From the cell containing the given text, extract its center point as (x, y) coordinate. 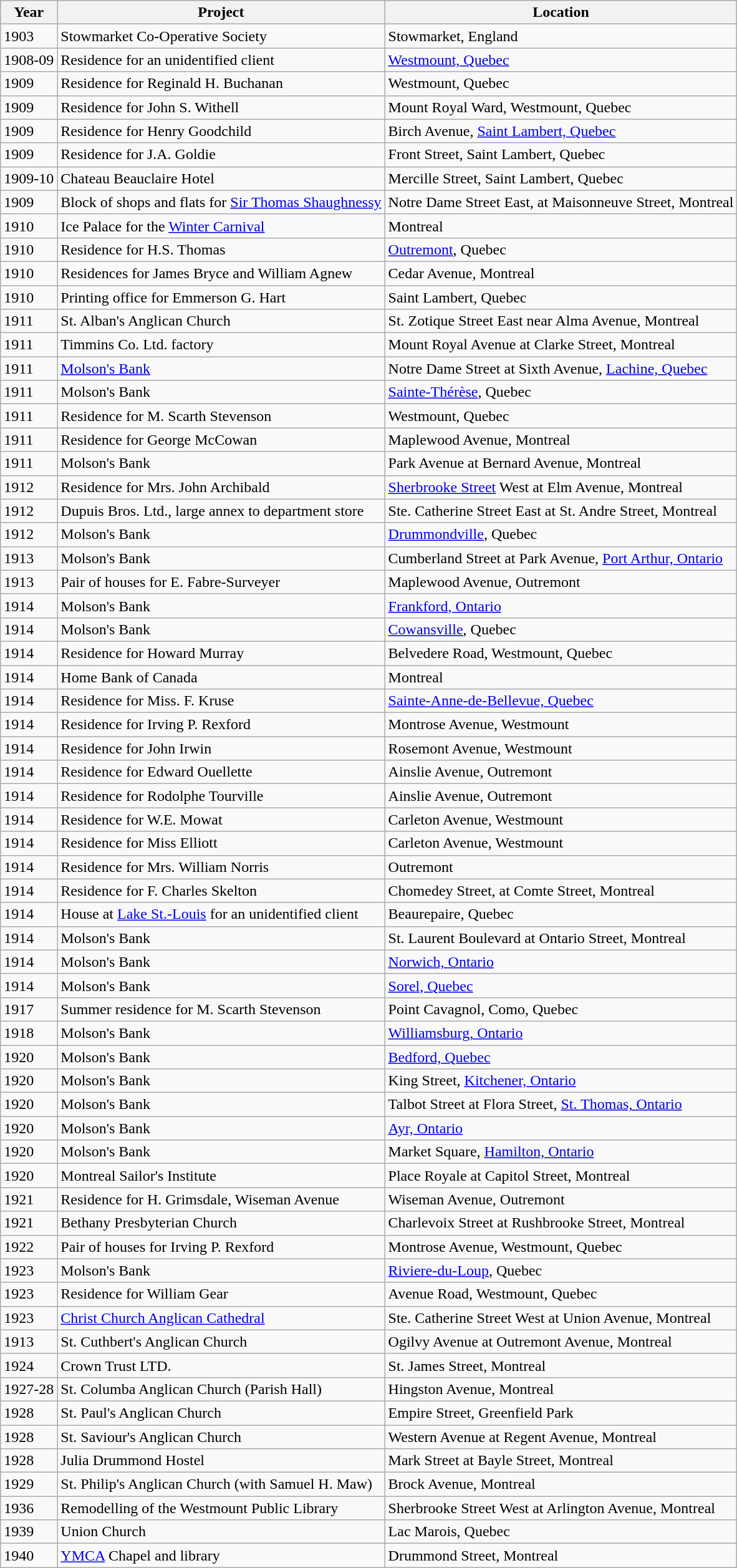
Ste. Catherine Street East at St. Andre Street, Montreal (561, 511)
St. Cuthbert's Anglican Church (221, 1342)
Sorel, Quebec (561, 985)
Point Cavagnol, Como, Quebec (561, 1009)
Hingston Avenue, Montreal (561, 1389)
Christ Church Anglican Cathedral (221, 1318)
Frankford, Ontario (561, 606)
Chomedey Street, at Comte Street, Montreal (561, 891)
Residence for John S. Withell (221, 107)
Residence for John Irwin (221, 748)
Ogilvy Avenue at Outremont Avenue, Montreal (561, 1342)
St. Alban's Anglican Church (221, 321)
Julia Drummond Hostel (221, 1461)
King Street, Kitchener, Ontario (561, 1081)
Sherbrooke Street West at Arlington Avenue, Montreal (561, 1508)
Montrose Avenue, Westmount, Quebec (561, 1247)
St. Zotique Street East near Alma Avenue, Montreal (561, 321)
Residence for Irving P. Rexford (221, 725)
House at Lake St.-Louis for an unidentified client (221, 914)
Park Avenue at Bernard Avenue, Montreal (561, 463)
1936 (29, 1508)
Sainte-Anne-de-Bellevue, Quebec (561, 701)
Mount Royal Avenue at Clarke Street, Montreal (561, 345)
Riviere-du-Loup, Quebec (561, 1270)
Sherbrooke Street West at Elm Avenue, Montreal (561, 487)
Timmins Co. Ltd. factory (221, 345)
Remodelling of the Westmount Public Library (221, 1508)
1927-28 (29, 1389)
Western Avenue at Regent Avenue, Montreal (561, 1436)
Residence for an unidentified client (221, 60)
Lac Marois, Quebec (561, 1532)
Residence for Howard Murray (221, 653)
Notre Dame Street East, at Maisonneuve Street, Montreal (561, 202)
St. Columba Anglican Church (Parish Hall) (221, 1389)
Residence for George McCowan (221, 440)
1908-09 (29, 60)
Residence for H.S. Thomas (221, 249)
Stowmarket Co-Operative Society (221, 36)
St. Philip's Anglican Church (with Samuel H. Maw) (221, 1484)
Maplewood Avenue, Outremont (561, 582)
Residence for J.A. Goldie (221, 155)
Location (561, 12)
Cedar Avenue, Montreal (561, 273)
Maplewood Avenue, Montreal (561, 440)
Ste. Catherine Street West at Union Avenue, Montreal (561, 1318)
1903 (29, 36)
Beaurepaire, Quebec (561, 914)
1924 (29, 1365)
1918 (29, 1033)
Drummondville, Quebec (561, 535)
1940 (29, 1556)
Stowmarket, England (561, 36)
Montreal Sailor's Institute (221, 1176)
Notre Dame Street at Sixth Avenue, Lachine, Quebec (561, 369)
Cowansville, Quebec (561, 629)
Ice Palace for the Winter Carnival (221, 226)
Crown Trust LTD. (221, 1365)
Pair of houses for Irving P. Rexford (221, 1247)
1922 (29, 1247)
Mercille Street, Saint Lambert, Quebec (561, 178)
1917 (29, 1009)
Cumberland Street at Park Avenue, Port Arthur, Ontario (561, 558)
Union Church (221, 1532)
Residence for M. Scarth Stevenson (221, 416)
Residences for James Bryce and William Agnew (221, 273)
YMCA Chapel and library (221, 1556)
Talbot Street at Flora Street, St. Thomas, Ontario (561, 1105)
St. Paul's Anglican Church (221, 1413)
Bethany Presbyterian Church (221, 1223)
Printing office for Emmerson G. Hart (221, 298)
Avenue Road, Westmount, Quebec (561, 1294)
Residence for Edward Ouellette (221, 772)
Summer residence for M. Scarth Stevenson (221, 1009)
Pair of houses for E. Fabre-Surveyer (221, 582)
St. James Street, Montreal (561, 1365)
Drummond Street, Montreal (561, 1556)
Brock Avenue, Montreal (561, 1484)
Rosemont Avenue, Westmount (561, 748)
Outremont, Quebec (561, 249)
Birch Avenue, Saint Lambert, Quebec (561, 131)
Year (29, 12)
Residence for Rodolphe Tourville (221, 796)
Residence for William Gear (221, 1294)
Residence for Miss. F. Kruse (221, 701)
1939 (29, 1532)
Residence for Miss Elliott (221, 843)
1929 (29, 1484)
Residence for Reginald H. Buchanan (221, 84)
Mark Street at Bayle Street, Montreal (561, 1461)
Wiseman Avenue, Outremont (561, 1199)
Sainte-Thérèse, Quebec (561, 392)
Project (221, 12)
Block of shops and flats for Sir Thomas Shaughnessy (221, 202)
Residence for Mrs. John Archibald (221, 487)
Norwich, Ontario (561, 962)
Front Street, Saint Lambert, Quebec (561, 155)
Home Bank of Canada (221, 677)
Mount Royal Ward, Westmount, Quebec (561, 107)
St. Saviour's Anglican Church (221, 1436)
Market Square, Hamilton, Ontario (561, 1152)
Residence for Henry Goodchild (221, 131)
Residence for F. Charles Skelton (221, 891)
Williamsburg, Ontario (561, 1033)
Chateau Beauclaire Hotel (221, 178)
St. Laurent Boulevard at Ontario Street, Montreal (561, 938)
Residence for Mrs. William Norris (221, 867)
Dupuis Bros. Ltd., large annex to department store (221, 511)
Charlevoix Street at Rushbrooke Street, Montreal (561, 1223)
Outremont (561, 867)
Empire Street, Greenfield Park (561, 1413)
Bedford, Quebec (561, 1057)
Place Royale at Capitol Street, Montreal (561, 1176)
Montrose Avenue, Westmount (561, 725)
Residence for H. Grimsdale, Wiseman Avenue (221, 1199)
Belvedere Road, Westmount, Quebec (561, 653)
Saint Lambert, Quebec (561, 298)
Ayr, Ontario (561, 1128)
Residence for W.E. Mowat (221, 820)
1909-10 (29, 178)
